From the cell containing the given text, extract its center point as [x, y] coordinate. 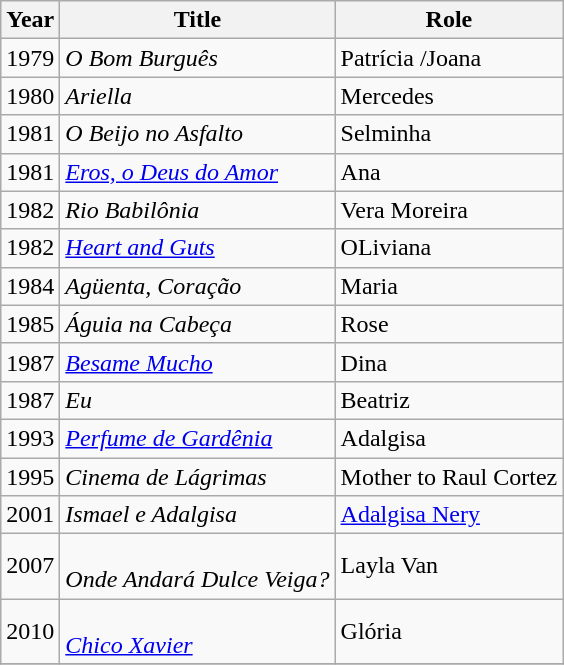
1984 [30, 286]
Eros, o Deus do Amor [198, 172]
Title [198, 20]
Adalgisa [449, 438]
Adalgisa Nery [449, 515]
Rose [449, 324]
O Beijo no Asfalto [198, 134]
OLiviana [449, 248]
Eu [198, 400]
O Bom Burguês [198, 58]
Rio Babilônia [198, 210]
Onde Andará Dulce Veiga? [198, 566]
Glória [449, 632]
Cinema de Lágrimas [198, 477]
2010 [30, 632]
Chico Xavier [198, 632]
Selminha [449, 134]
1979 [30, 58]
Layla Van [449, 566]
1993 [30, 438]
Águia na Cabeça [198, 324]
1985 [30, 324]
Ismael e Adalgisa [198, 515]
1995 [30, 477]
Perfume de Gardênia [198, 438]
Heart and Guts [198, 248]
Dina [449, 362]
Vera Moreira [449, 210]
2007 [30, 566]
Mother to Raul Cortez [449, 477]
Mercedes [449, 96]
Year [30, 20]
Patrícia /Joana [449, 58]
Role [449, 20]
Agüenta, Coração [198, 286]
Beatriz [449, 400]
Maria [449, 286]
Ana [449, 172]
1980 [30, 96]
Besame Mucho [198, 362]
Ariella [198, 96]
2001 [30, 515]
